Detect which cell encompasses the target text, then output its [x, y] center coordinate. 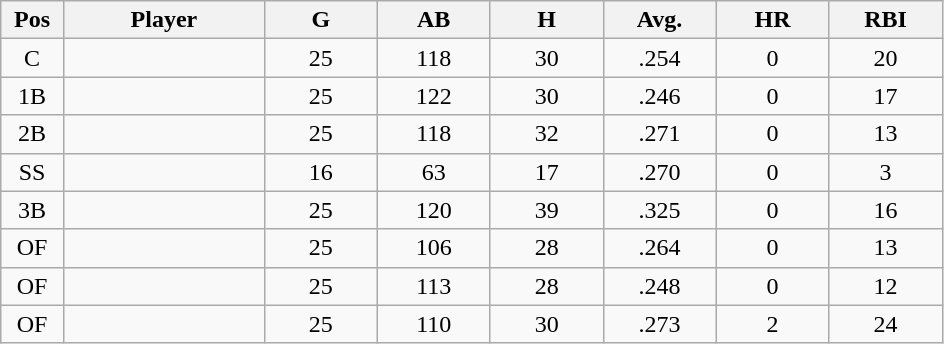
C [32, 58]
3 [886, 172]
.273 [660, 324]
.248 [660, 286]
Avg. [660, 20]
AB [434, 20]
2B [32, 134]
1B [32, 96]
122 [434, 96]
H [546, 20]
39 [546, 210]
12 [886, 286]
3B [32, 210]
.270 [660, 172]
.271 [660, 134]
.246 [660, 96]
.325 [660, 210]
120 [434, 210]
Pos [32, 20]
Player [164, 20]
.264 [660, 248]
RBI [886, 20]
24 [886, 324]
G [320, 20]
110 [434, 324]
.254 [660, 58]
20 [886, 58]
2 [772, 324]
106 [434, 248]
113 [434, 286]
32 [546, 134]
63 [434, 172]
HR [772, 20]
SS [32, 172]
